Determine the [x, y] coordinate at the center of the cell enclosing the given text.  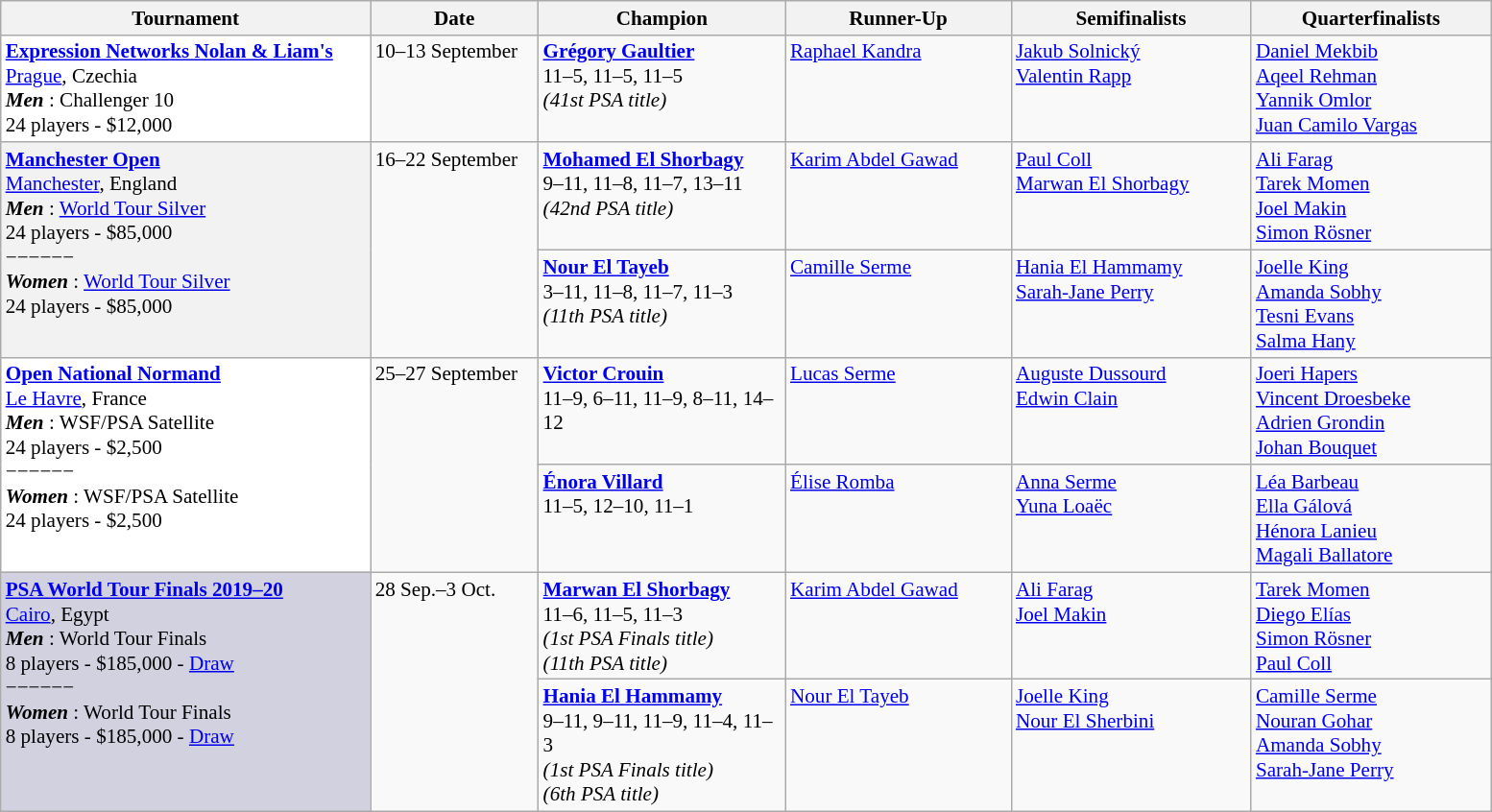
Mohamed El Shorbagy9–11, 11–8, 11–7, 13–11(42nd PSA title) [662, 196]
Manchester Open Manchester, England Men : World Tour Silver24 players - $85,000−−−−−− Women : World Tour Silver24 players - $85,000 [186, 250]
Jakub Solnický Valentin Rapp [1131, 88]
Hania El Hammamy Sarah-Jane Perry [1131, 303]
25–27 September [455, 465]
Quarterfinalists [1371, 17]
Camille Serme Nouran Gohar Amanda Sobhy Sarah-Jane Perry [1371, 745]
Grégory Gaultier11–5, 11–5, 11–5(41st PSA title) [662, 88]
Lucas Serme [899, 411]
Runner-Up [899, 17]
Open National Normand Le Havre, France Men : WSF/PSA Satellite24 players - $2,500−−−−−− Women : WSF/PSA Satellite24 players - $2,500 [186, 465]
Tarek Momen Diego Elías Simon Rösner Paul Coll [1371, 626]
28 Sep.–3 Oct. [455, 691]
Ali Farag Joel Makin [1131, 626]
Auguste Dussourd Edwin Clain [1131, 411]
Tournament [186, 17]
Ali Farag Tarek Momen Joel Makin Simon Rösner [1371, 196]
Expression Networks Nolan & Liam's Prague, Czechia Men : Challenger 1024 players - $12,000 [186, 88]
Nour El Tayeb3–11, 11–8, 11–7, 11–3(11th PSA title) [662, 303]
Semifinalists [1131, 17]
Anna Serme Yuna Loaëc [1131, 518]
Joelle King Nour El Sherbini [1131, 745]
Raphael Kandra [899, 88]
10–13 September [455, 88]
Nour El Tayeb [899, 745]
Marwan El Shorbagy11–6, 11–5, 11–3(1st PSA Finals title)(11th PSA title) [662, 626]
Énora Villard11–5, 12–10, 11–1 [662, 518]
Élise Romba [899, 518]
Date [455, 17]
Paul Coll Marwan El Shorbagy [1131, 196]
Léa Barbeau Ella Gálová Hénora Lanieu Magali Ballatore [1371, 518]
Victor Crouin11–9, 6–11, 11–9, 8–11, 14–12 [662, 411]
Hania El Hammamy9–11, 9–11, 11–9, 11–4, 11–3(1st PSA Finals title)(6th PSA title) [662, 745]
Champion [662, 17]
Joelle King Amanda Sobhy Tesni Evans Salma Hany [1371, 303]
Joeri Hapers Vincent Droesbeke Adrien Grondin Johan Bouquet [1371, 411]
Daniel Mekbib Aqeel Rehman Yannik Omlor Juan Camilo Vargas [1371, 88]
Camille Serme [899, 303]
16–22 September [455, 250]
